Detect which cell encompasses the target text, then output its (X, Y) center coordinate. 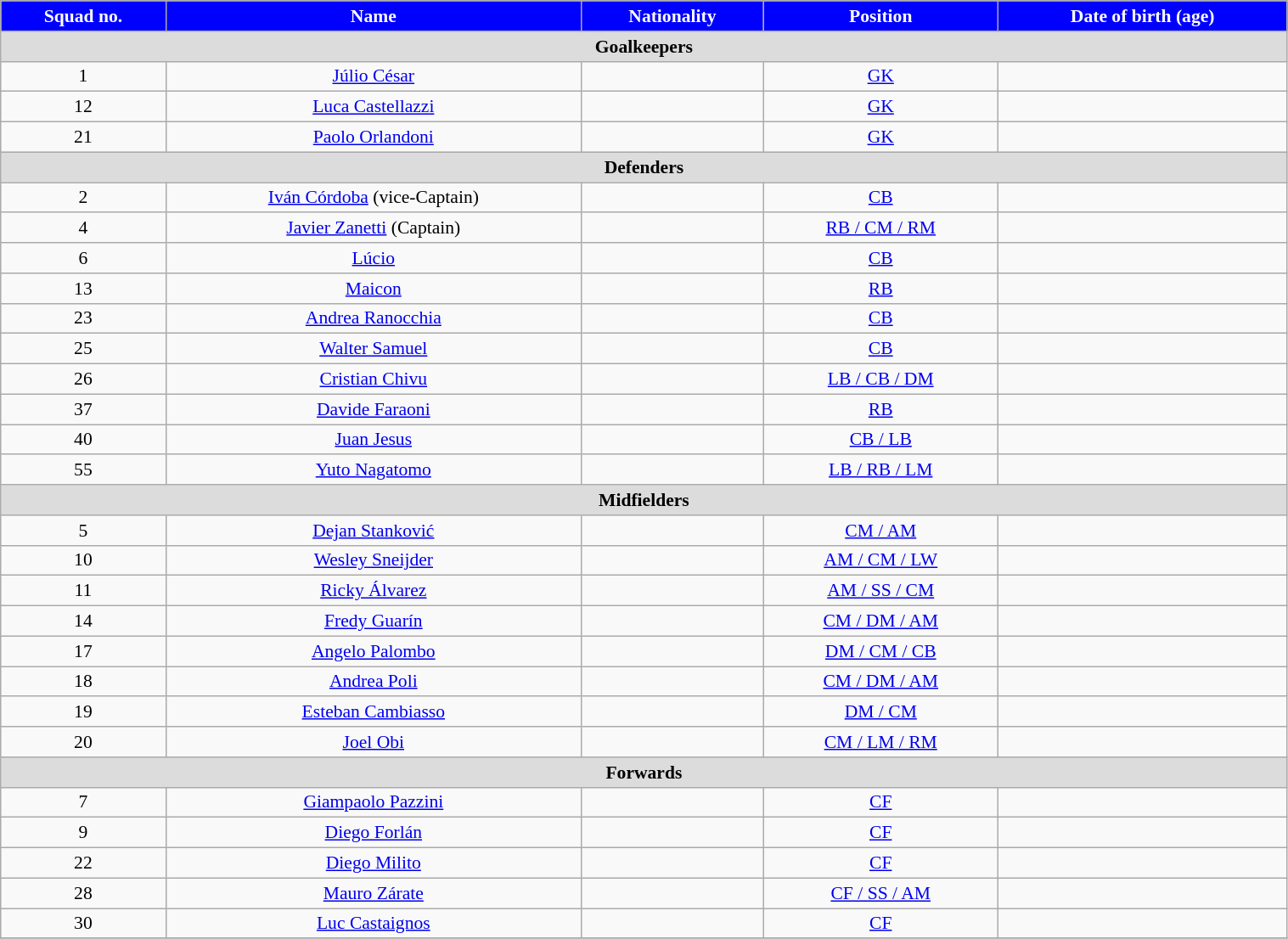
DM / CM / CB (880, 651)
10 (83, 560)
AM / SS / CM (880, 591)
9 (83, 833)
Diego Forlán (374, 833)
Defenders (644, 167)
1 (83, 76)
Fredy Guarín (374, 621)
Walter Samuel (374, 349)
7 (83, 802)
Wesley Sneijder (374, 560)
2 (83, 198)
Midfielders (644, 500)
Cristian Chivu (374, 380)
Name (374, 16)
Squad no. (83, 16)
CB / LB (880, 440)
Javier Zanetti (Captain) (374, 228)
20 (83, 742)
LB / RB / LM (880, 470)
AM / CM / LW (880, 560)
Luc Castaignos (374, 924)
Goalkeepers (644, 47)
CF / SS / AM (880, 893)
Andrea Ranocchia (374, 318)
23 (83, 318)
Esteban Cambiasso (374, 712)
CM / LM / RM (880, 742)
28 (83, 893)
Mauro Zárate (374, 893)
DM / CM (880, 712)
18 (83, 682)
Diego Milito (374, 863)
CM / AM (880, 531)
Yuto Nagatomo (374, 470)
26 (83, 380)
Lúcio (374, 258)
Giampaolo Pazzini (374, 802)
Joel Obi (374, 742)
12 (83, 107)
21 (83, 138)
Iván Córdoba (vice-Captain) (374, 198)
13 (83, 289)
22 (83, 863)
11 (83, 591)
19 (83, 712)
17 (83, 651)
30 (83, 924)
6 (83, 258)
4 (83, 228)
Angelo Palombo (374, 651)
14 (83, 621)
RB / CM / RM (880, 228)
Date of birth (age) (1143, 16)
Luca Castellazzi (374, 107)
55 (83, 470)
Davide Faraoni (374, 409)
5 (83, 531)
Dejan Stanković (374, 531)
Andrea Poli (374, 682)
40 (83, 440)
Position (880, 16)
Ricky Álvarez (374, 591)
Maicon (374, 289)
Juan Jesus (374, 440)
LB / CB / DM (880, 380)
25 (83, 349)
Júlio César (374, 76)
Paolo Orlandoni (374, 138)
Forwards (644, 773)
37 (83, 409)
Nationality (672, 16)
